Extract the (x, y) coordinate from the center of the cell holding the provided text.  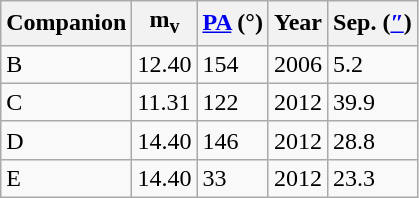
2006 (298, 64)
39.9 (373, 102)
11.31 (164, 102)
154 (233, 64)
33 (233, 178)
PA (°) (233, 23)
23.3 (373, 178)
146 (233, 140)
mv (164, 23)
28.8 (373, 140)
12.40 (164, 64)
C (66, 102)
122 (233, 102)
5.2 (373, 64)
D (66, 140)
B (66, 64)
Companion (66, 23)
Sep. (″) (373, 23)
E (66, 178)
Year (298, 23)
